Pinpoint the cell where the given text exists, returning its (x, y) midpoint coordinate. 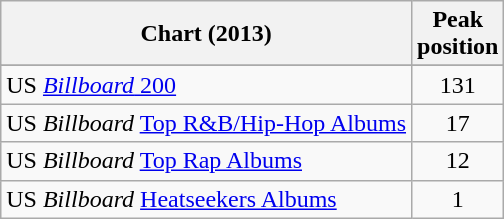
1 (458, 199)
US Billboard Top R&B/Hip-Hop Albums (206, 123)
12 (458, 161)
Peakposition (458, 34)
US Billboard Top Rap Albums (206, 161)
US Billboard 200 (206, 85)
17 (458, 123)
131 (458, 85)
US Billboard Heatseekers Albums (206, 199)
Chart (2013) (206, 34)
